Capture the cell that displays the provided text and extract its (x, y) central coordinate. 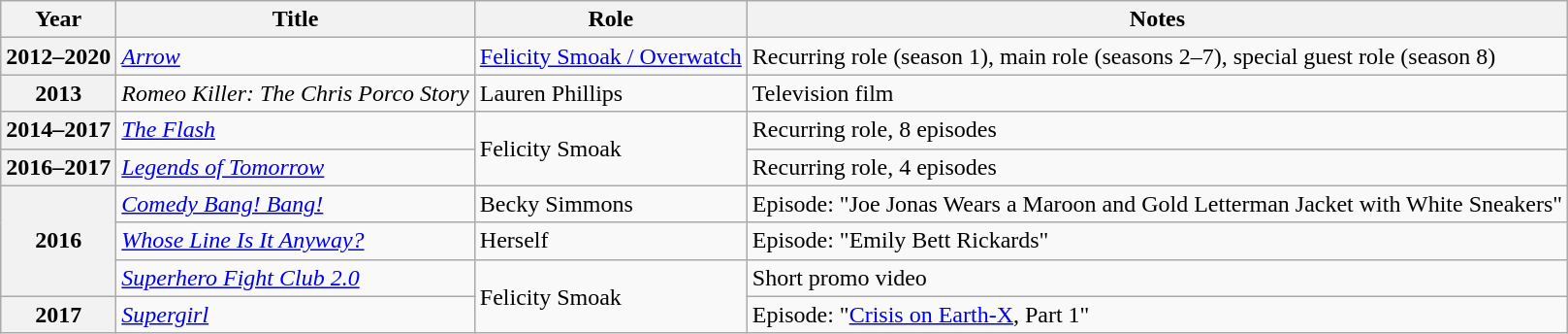
Lauren Phillips (611, 93)
2016–2017 (58, 167)
Comedy Bang! Bang! (295, 204)
2014–2017 (58, 130)
Supergirl (295, 315)
Superhero Fight Club 2.0 (295, 278)
2013 (58, 93)
Whose Line Is It Anyway? (295, 241)
Notes (1157, 19)
Short promo video (1157, 278)
Becky Simmons (611, 204)
2017 (58, 315)
2012–2020 (58, 56)
Herself (611, 241)
The Flash (295, 130)
Romeo Killer: The Chris Porco Story (295, 93)
Role (611, 19)
Arrow (295, 56)
Legends of Tomorrow (295, 167)
Recurring role, 4 episodes (1157, 167)
Title (295, 19)
Felicity Smoak / Overwatch (611, 56)
2016 (58, 241)
Recurring role, 8 episodes (1157, 130)
Recurring role (season 1), main role (seasons 2–7), special guest role (season 8) (1157, 56)
Episode: "Emily Bett Rickards" (1157, 241)
Episode: "Joe Jonas Wears a Maroon and Gold Letterman Jacket with White Sneakers" (1157, 204)
Television film (1157, 93)
Episode: "Crisis on Earth-X, Part 1" (1157, 315)
Year (58, 19)
